Detect which cell encompasses the target text, then output its (x, y) center coordinate. 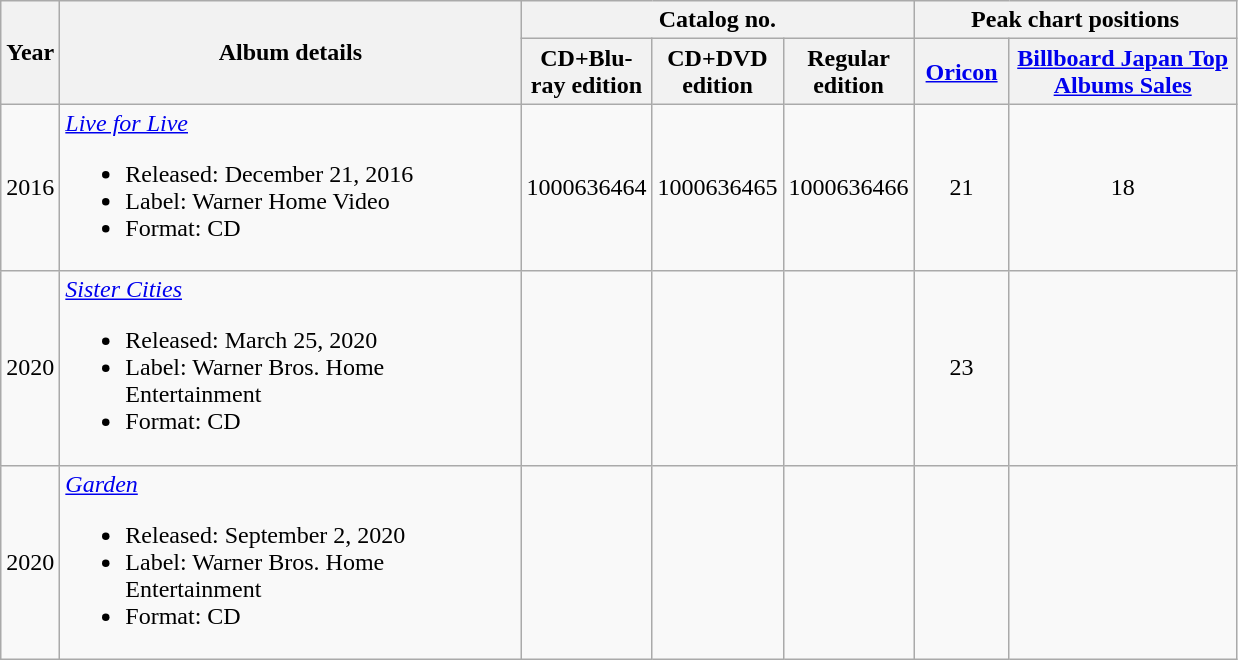
1000636465 (718, 188)
Sister CitiesReleased: March 25, 2020Label: Warner Bros. Home EntertainmentFormat: CD (290, 368)
Billboard Japan Top Albums Sales (1122, 72)
21 (962, 188)
18 (1122, 188)
Year (30, 52)
Oricon (962, 72)
2016 (30, 188)
1000636466 (848, 188)
Live for LiveReleased: December 21, 2016Label: Warner Home VideoFormat: CD (290, 188)
CD+Blu-ray edition (586, 72)
Catalog no. (718, 20)
CD+DVD edition (718, 72)
1000636464 (586, 188)
Regular edition (848, 72)
Album details (290, 52)
23 (962, 368)
Peak chart positions (1075, 20)
GardenReleased: September 2, 2020Label: Warner Bros. Home EntertainmentFormat: CD (290, 562)
